Pinpoint the cell where the given text exists, returning its [X, Y] midpoint coordinate. 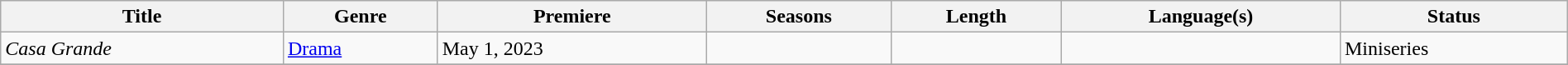
Length [976, 17]
Miniseries [1454, 48]
Status [1454, 17]
Genre [361, 17]
Premiere [572, 17]
Drama [361, 48]
Casa Grande [142, 48]
Seasons [799, 17]
Language(s) [1201, 17]
Title [142, 17]
May 1, 2023 [572, 48]
